From the cell containing the given text, extract its center point as (X, Y) coordinate. 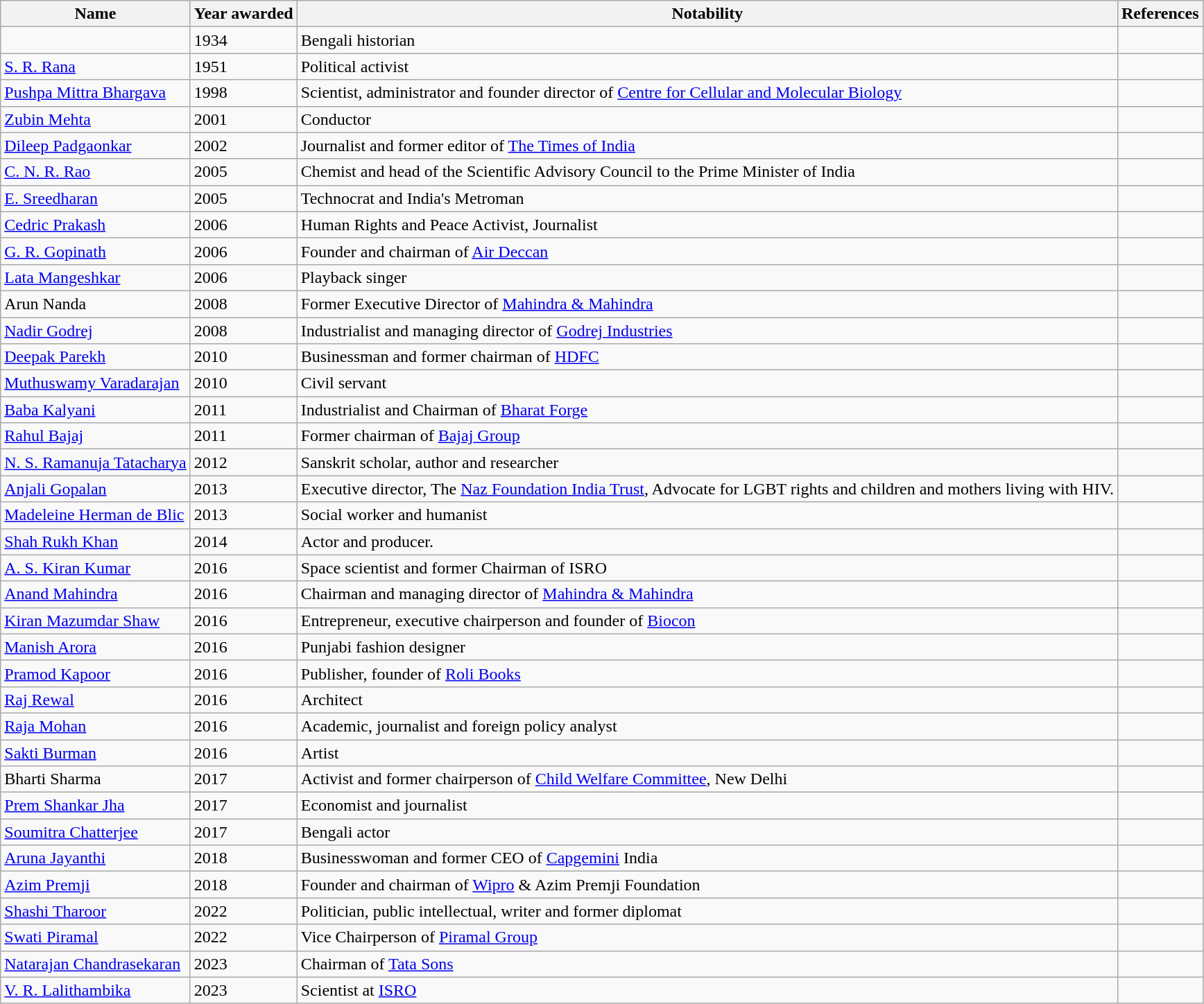
Shashi Tharoor (96, 911)
A. S. Kiran Kumar (96, 568)
Raj Rewal (96, 700)
Dileep Padgaonkar (96, 146)
Sakti Burman (96, 752)
Lata Mangeshkar (96, 277)
Raja Mohan (96, 726)
1951 (243, 67)
Rahul Bajaj (96, 436)
Prem Shankar Jha (96, 806)
Notability (707, 14)
Bengali actor (707, 832)
Cedric Prakash (96, 225)
References (1160, 14)
Social worker and humanist (707, 515)
Conductor (707, 119)
Zubin Mehta (96, 119)
Chemist and head of the Scientific Advisory Council to the Prime Minister of India (707, 172)
Technocrat and India's Metroman (707, 198)
Founder and chairman of Air Deccan (707, 251)
Politician, public intellectual, writer and former diplomat (707, 911)
Madeleine Herman de Blic (96, 515)
Former Executive Director of Mahindra & Mahindra (707, 304)
Academic, journalist and foreign policy analyst (707, 726)
2001 (243, 119)
Shah Rukh Khan (96, 542)
Former chairman of Bajaj Group (707, 436)
Businessman and former chairman of HDFC (707, 357)
2002 (243, 146)
Artist (707, 752)
Aruna Jayanthi (96, 858)
Playback singer (707, 277)
Anand Mahindra (96, 594)
Pramod Kapoor (96, 673)
Actor and producer. (707, 542)
Executive director, The Naz Foundation India Trust, Advocate for LGBT rights and children and mothers living with HIV. (707, 489)
Punjabi fashion designer (707, 647)
Anjali Gopalan (96, 489)
S. R. Rana (96, 67)
2014 (243, 542)
Political activist (707, 67)
Sanskrit scholar, author and researcher (707, 462)
Nadir Godrej (96, 331)
Kiran Mazumdar Shaw (96, 621)
Industrialist and managing director of Godrej Industries (707, 331)
Civil servant (707, 383)
E. Sreedharan (96, 198)
Swati Piramal (96, 937)
Scientist, administrator and founder director of Centre for Cellular and Molecular Biology (707, 93)
C. N. R. Rao (96, 172)
Baba Kalyani (96, 410)
G. R. Gopinath (96, 251)
Journalist and former editor of The Times of India (707, 146)
2012 (243, 462)
Bharti Sharma (96, 779)
V. R. Lalithambika (96, 990)
Name (96, 14)
N. S. Ramanuja Tatacharya (96, 462)
Industrialist and Chairman of Bharat Forge (707, 410)
Natarajan Chandrasekaran (96, 964)
Year awarded (243, 14)
Architect (707, 700)
Entrepreneur, executive chairperson and founder of Biocon (707, 621)
Chairman of Tata Sons (707, 964)
Economist and journalist (707, 806)
Deepak Parekh (96, 357)
Soumitra Chatterjee (96, 832)
Muthuswamy Varadarajan (96, 383)
Founder and chairman of Wipro & Azim Premji Foundation (707, 885)
Chairman and managing director of Mahindra & Mahindra (707, 594)
Businesswoman and former CEO of Capgemini India (707, 858)
Bengali historian (707, 40)
Human Rights and Peace Activist, Journalist (707, 225)
Publisher, founder of Roli Books (707, 673)
Scientist at ISRO (707, 990)
Pushpa Mittra Bhargava (96, 93)
Manish Arora (96, 647)
1998 (243, 93)
Azim Premji (96, 885)
Activist and former chairperson of Child Welfare Committee, New Delhi (707, 779)
Arun Nanda (96, 304)
Space scientist and former Chairman of ISRO (707, 568)
1934 (243, 40)
Vice Chairperson of Piramal Group (707, 937)
